For the text-containing cell, return its midpoint in [X, Y] coordinate format. 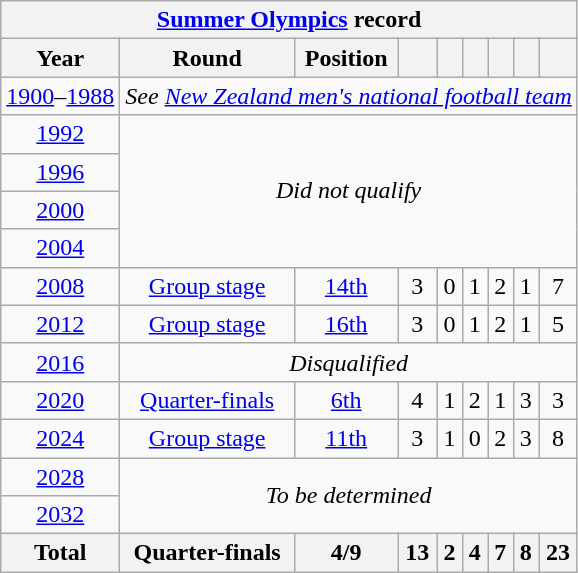
2016 [60, 362]
2032 [60, 515]
6th [346, 400]
Year [60, 58]
To be determined [349, 496]
11th [346, 438]
2024 [60, 438]
16th [346, 324]
1900–1988 [60, 96]
14th [346, 286]
2004 [60, 248]
2008 [60, 286]
2012 [60, 324]
Position [346, 58]
2000 [60, 210]
2028 [60, 477]
Disqualified [349, 362]
23 [558, 553]
Summer Olympics record [290, 20]
Total [60, 553]
1992 [60, 134]
Round [208, 58]
13 [418, 553]
1996 [60, 172]
5 [558, 324]
2020 [60, 400]
Did not qualify [349, 191]
4/9 [346, 553]
See New Zealand men's national football team [349, 96]
